For the text-containing cell, return its midpoint in (X, Y) coordinate format. 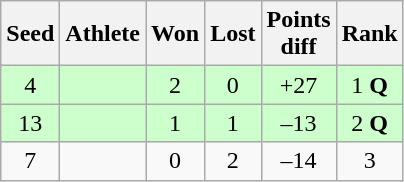
3 (370, 161)
7 (30, 161)
13 (30, 123)
–14 (298, 161)
Seed (30, 34)
–13 (298, 123)
4 (30, 85)
+27 (298, 85)
Pointsdiff (298, 34)
2 Q (370, 123)
Athlete (103, 34)
Rank (370, 34)
1 Q (370, 85)
Lost (233, 34)
Won (176, 34)
